From the cell containing the given text, extract its center point as [x, y] coordinate. 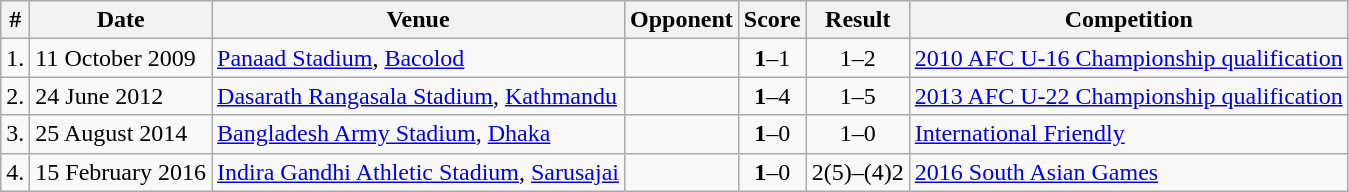
Score [772, 20]
4. [16, 172]
1–5 [858, 96]
24 June 2012 [121, 96]
2. [16, 96]
Venue [418, 20]
Indira Gandhi Athletic Stadium, Sarusajai [418, 172]
25 August 2014 [121, 134]
3. [16, 134]
Date [121, 20]
2016 South Asian Games [1128, 172]
International Friendly [1128, 134]
1. [16, 58]
2013 AFC U-22 Championship qualification [1128, 96]
2010 AFC U-16 Championship qualification [1128, 58]
Opponent [682, 20]
1–4 [772, 96]
Competition [1128, 20]
# [16, 20]
1–2 [858, 58]
15 February 2016 [121, 172]
Result [858, 20]
Dasarath Rangasala Stadium, Kathmandu [418, 96]
2(5)–(4)2 [858, 172]
1–1 [772, 58]
Panaad Stadium, Bacolod [418, 58]
Bangladesh Army Stadium, Dhaka [418, 134]
11 October 2009 [121, 58]
